Output the [X, Y] coordinate of the center of the cell containing the given text.  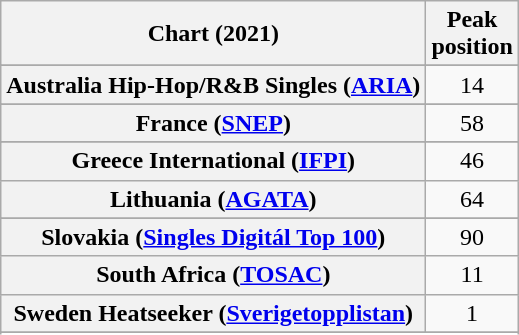
58 [472, 123]
11 [472, 275]
46 [472, 161]
Peakposition [472, 34]
Slovakia (Singles Digitál Top 100) [214, 237]
Sweden Heatseeker (Sverigetopplistan) [214, 313]
France (SNEP) [214, 123]
South Africa (TOSAC) [214, 275]
Greece International (IFPI) [214, 161]
Chart (2021) [214, 34]
Lithuania (AGATA) [214, 199]
1 [472, 313]
14 [472, 85]
90 [472, 237]
64 [472, 199]
Australia Hip-Hop/R&B Singles (ARIA) [214, 85]
